Provide the [x, y] coordinate of the cell's center where the given text is located.  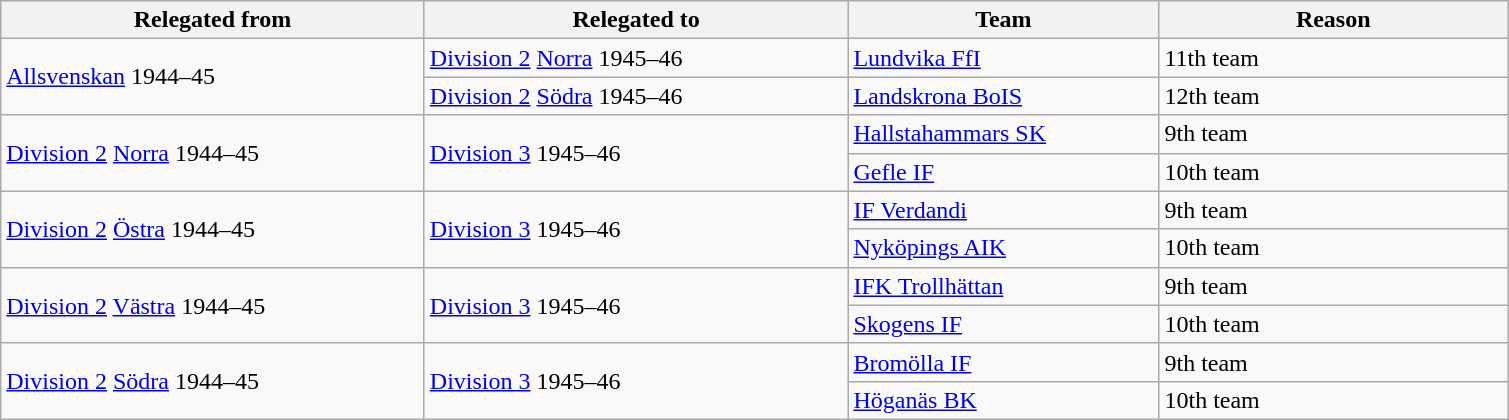
Reason [1334, 20]
Division 2 Västra 1944–45 [213, 305]
Gefle IF [1004, 172]
Lundvika FfI [1004, 58]
IFK Trollhättan [1004, 286]
Relegated to [636, 20]
Relegated from [213, 20]
Höganäs BK [1004, 400]
Nyköpings AIK [1004, 248]
Division 2 Södra 1945–46 [636, 96]
Landskrona BoIS [1004, 96]
Bromölla IF [1004, 362]
Division 2 Södra 1944–45 [213, 381]
12th team [1334, 96]
11th team [1334, 58]
Allsvenskan 1944–45 [213, 77]
Division 2 Norra 1945–46 [636, 58]
Team [1004, 20]
Skogens IF [1004, 324]
Division 2 Norra 1944–45 [213, 153]
IF Verdandi [1004, 210]
Hallstahammars SK [1004, 134]
Division 2 Östra 1944–45 [213, 229]
